Scan for the cell matching the given text and deliver its (X, Y) coordinate at center. 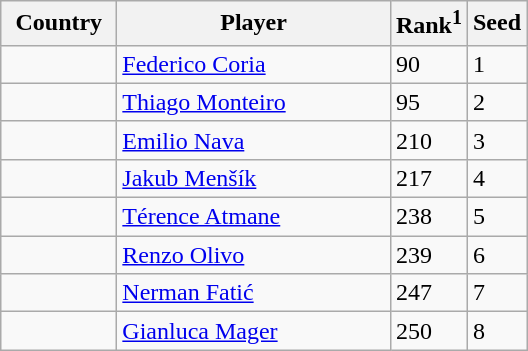
Player (254, 24)
Rank1 (428, 24)
8 (496, 331)
Country (59, 24)
3 (496, 140)
Térence Atmane (254, 217)
90 (428, 64)
250 (428, 331)
Nerman Fatić (254, 293)
247 (428, 293)
5 (496, 217)
Jakub Menšík (254, 178)
210 (428, 140)
Federico Coria (254, 64)
Renzo Olivo (254, 255)
6 (496, 255)
Seed (496, 24)
238 (428, 217)
Gianluca Mager (254, 331)
217 (428, 178)
2 (496, 102)
Thiago Monteiro (254, 102)
7 (496, 293)
4 (496, 178)
95 (428, 102)
Emilio Nava (254, 140)
239 (428, 255)
1 (496, 64)
